Search for the cell housing the specified text and yield its (X, Y) center coordinate. 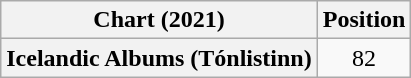
Chart (2021) (159, 20)
82 (364, 58)
Position (364, 20)
Icelandic Albums (Tónlistinn) (159, 58)
